Extract the [x, y] coordinate from the center of the cell holding the provided text.  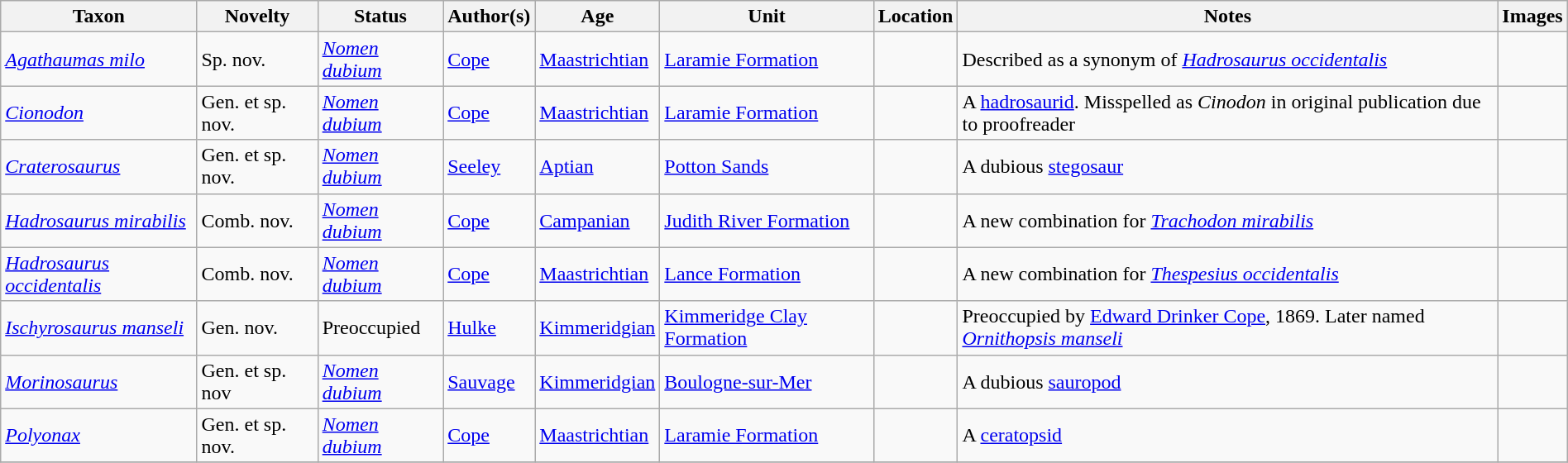
Ischyrosaurus manseli [99, 327]
Gen. nov. [257, 327]
A new combination for Trachodon mirabilis [1227, 220]
Sp. nov. [257, 60]
Preoccupied by Edward Drinker Cope, 1869. Later named Ornithopsis manseli [1227, 327]
Images [1532, 17]
Cionodon [99, 112]
Author(s) [490, 17]
Polyonax [99, 435]
Craterosaurus [99, 167]
Aptian [597, 167]
Lance Formation [767, 274]
Boulogne-sur-Mer [767, 382]
Judith River Formation [767, 220]
Agathaumas milo [99, 60]
Notes [1227, 17]
Kimmeridge Clay Formation [767, 327]
Hulke [490, 327]
Novelty [257, 17]
Location [915, 17]
Unit [767, 17]
Preoccupied [380, 327]
Taxon [99, 17]
Seeley [490, 167]
Campanian [597, 220]
A dubious stegosaur [1227, 167]
A hadrosaurid. Misspelled as Cinodon in original publication due to proofreader [1227, 112]
A dubious sauropod [1227, 382]
A new combination for Thespesius occidentalis [1227, 274]
Described as a synonym of Hadrosaurus occidentalis [1227, 60]
A ceratopsid [1227, 435]
Potton Sands [767, 167]
Sauvage [490, 382]
Status [380, 17]
Age [597, 17]
Hadrosaurus occidentalis [99, 274]
Morinosaurus [99, 382]
Hadrosaurus mirabilis [99, 220]
Gen. et sp. nov [257, 382]
